Locate the cell with the specified text and output its [X, Y] center coordinate. 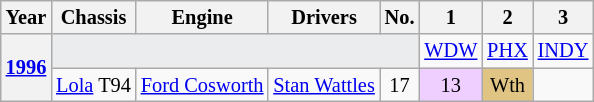
1996 [26, 68]
1 [450, 17]
PHX [507, 51]
No. [400, 17]
3 [564, 17]
Drivers [324, 17]
Engine [202, 17]
17 [400, 85]
WDW [450, 51]
2 [507, 17]
Lola T94 [94, 85]
Year [26, 17]
INDY [564, 51]
Chassis [94, 17]
13 [450, 85]
Wth [507, 85]
Stan Wattles [324, 85]
Ford Cosworth [202, 85]
